Find where the given text appears and provide that cell's center as [x, y] coordinate. 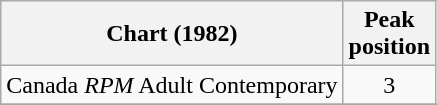
Peakposition [389, 34]
3 [389, 85]
Chart (1982) [172, 34]
Canada RPM Adult Contemporary [172, 85]
